Provide the (x, y) coordinate of the cell's center where the given text is located.  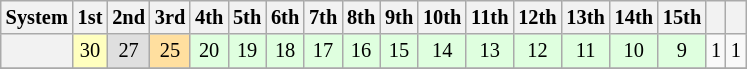
10th (442, 17)
4th (209, 17)
30 (90, 51)
16 (361, 51)
10 (634, 51)
19 (247, 51)
13 (490, 51)
20 (209, 51)
1st (90, 17)
5th (247, 17)
18 (285, 51)
9th (399, 17)
14 (442, 51)
3rd (170, 17)
System (37, 17)
9 (682, 51)
11th (490, 17)
25 (170, 51)
27 (128, 51)
11 (585, 51)
13th (585, 17)
17 (323, 51)
15 (399, 51)
12 (537, 51)
7th (323, 17)
2nd (128, 17)
6th (285, 17)
14th (634, 17)
8th (361, 17)
12th (537, 17)
15th (682, 17)
